For the text-containing cell, return its midpoint in [x, y] coordinate format. 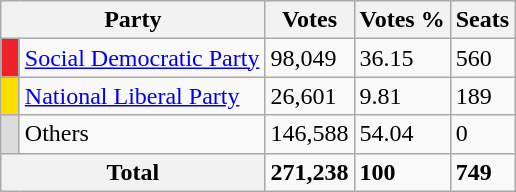
National Liberal Party [142, 96]
100 [402, 172]
Votes [310, 20]
189 [482, 96]
271,238 [310, 172]
0 [482, 134]
36.15 [402, 58]
Others [142, 134]
9.81 [402, 96]
749 [482, 172]
560 [482, 58]
54.04 [402, 134]
Votes % [402, 20]
Party [133, 20]
26,601 [310, 96]
Total [133, 172]
146,588 [310, 134]
Social Democratic Party [142, 58]
98,049 [310, 58]
Seats [482, 20]
